From the cell containing the given text, extract its center point as [X, Y] coordinate. 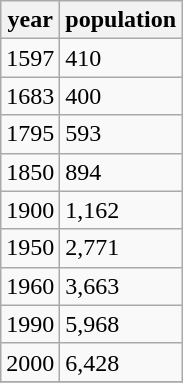
400 [121, 96]
1597 [30, 58]
population [121, 20]
410 [121, 58]
593 [121, 134]
1683 [30, 96]
5,968 [121, 324]
1795 [30, 134]
894 [121, 172]
1900 [30, 210]
1960 [30, 286]
1,162 [121, 210]
2,771 [121, 248]
3,663 [121, 286]
1950 [30, 248]
6,428 [121, 362]
2000 [30, 362]
1850 [30, 172]
year [30, 20]
1990 [30, 324]
